Pinpoint the cell where the given text exists, returning its [x, y] midpoint coordinate. 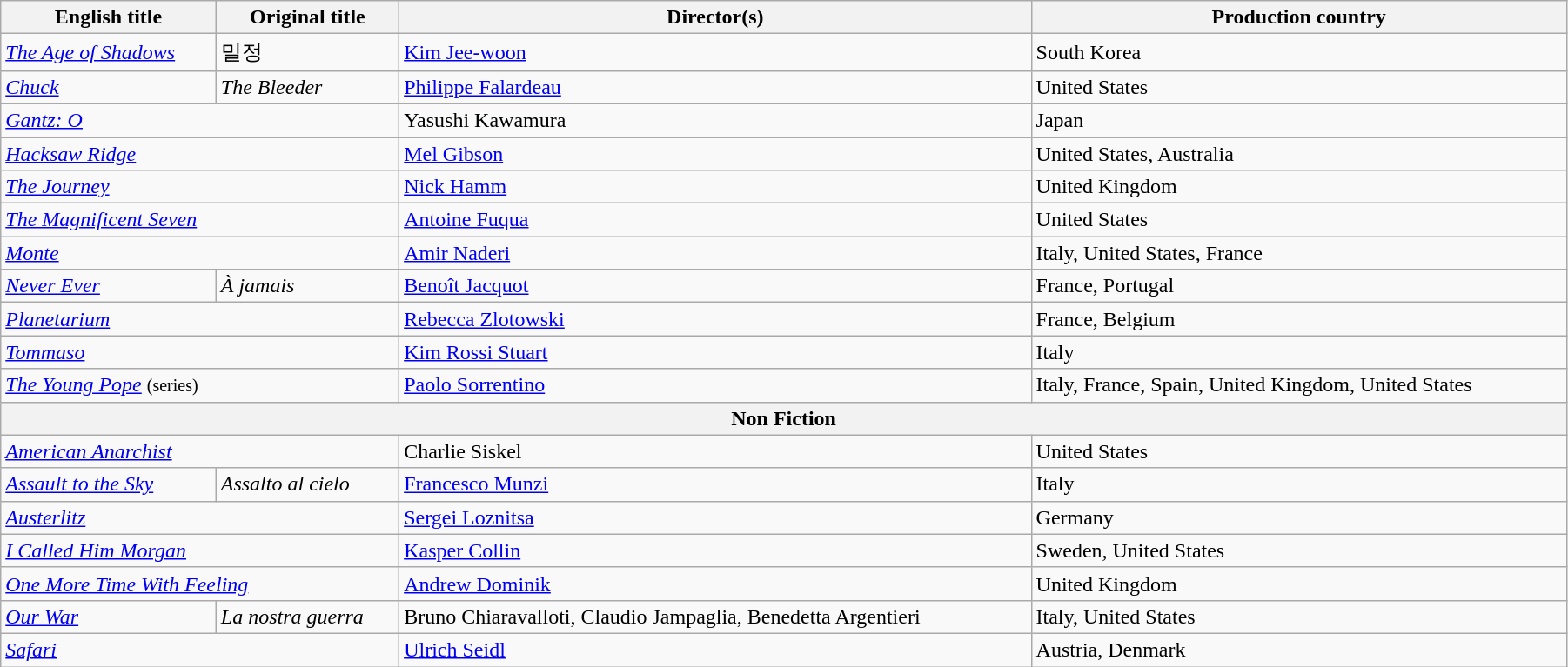
Philippe Falardeau [715, 87]
One More Time With Feeling [200, 584]
Italy, France, Spain, United Kingdom, United States [1298, 385]
Never Ever [109, 286]
The Bleeder [307, 87]
Assault to the Sky [109, 484]
Production country [1298, 17]
Amir Naderi [715, 253]
The Young Pope (series) [200, 385]
Chuck [109, 87]
English title [109, 17]
Austerlitz [200, 517]
Kim Jee-woon [715, 52]
Nick Hamm [715, 187]
Original title [307, 17]
Gantz: O [200, 120]
Our War [109, 617]
Tommaso [200, 352]
Bruno Chiaravalloti, Claudio Jampaglia, Benedetta Argentieri [715, 617]
Safari [200, 650]
Italy, United States, France [1298, 253]
Hacksaw Ridge [200, 154]
La nostra guerra [307, 617]
밀정 [307, 52]
United States, Australia [1298, 154]
Sweden, United States [1298, 550]
Assalto al cielo [307, 484]
Francesco Munzi [715, 484]
Sergei Loznitsa [715, 517]
Antoine Fuqua [715, 220]
À jamais [307, 286]
The Magnificent Seven [200, 220]
The Journey [200, 187]
Benoît Jacquot [715, 286]
France, Portugal [1298, 286]
The Age of Shadows [109, 52]
Rebecca Zlotowski [715, 319]
Planetarium [200, 319]
Yasushi Kawamura [715, 120]
Monte [200, 253]
Kasper Collin [715, 550]
Germany [1298, 517]
Austria, Denmark [1298, 650]
Italy, United States [1298, 617]
Andrew Dominik [715, 584]
Japan [1298, 120]
Ulrich Seidl [715, 650]
Charlie Siskel [715, 451]
American Anarchist [200, 451]
Director(s) [715, 17]
Paolo Sorrentino [715, 385]
France, Belgium [1298, 319]
Mel Gibson [715, 154]
I Called Him Morgan [200, 550]
Kim Rossi Stuart [715, 352]
Non Fiction [784, 418]
South Korea [1298, 52]
